Search for the cell housing the specified text and yield its [x, y] center coordinate. 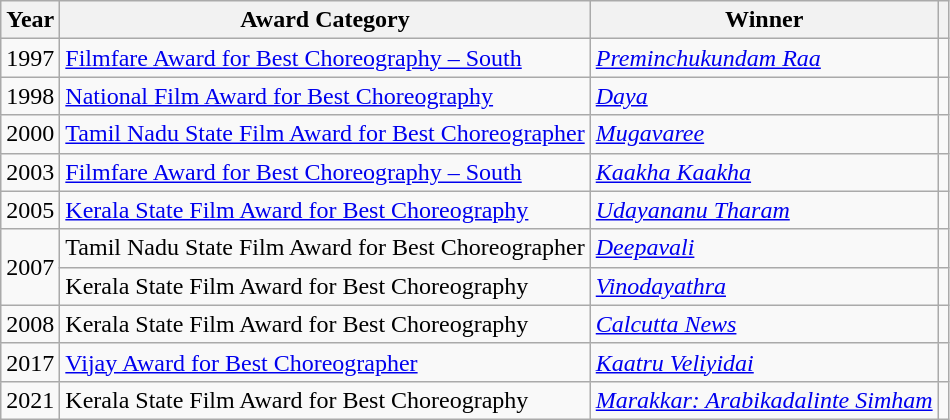
Deepavali [764, 248]
2017 [30, 362]
2008 [30, 324]
Kaatru Veliyidai [764, 362]
National Film Award for Best Choreography [325, 96]
Vijay Award for Best Choreographer [325, 362]
Kaakha Kaakha [764, 172]
Daya [764, 96]
Udayananu Tharam [764, 210]
Mugavaree [764, 134]
Year [30, 20]
2005 [30, 210]
2007 [30, 267]
Vinodayathra [764, 286]
1998 [30, 96]
Preminchukundam Raa [764, 58]
Award Category [325, 20]
Marakkar: Arabikadalinte Simham [764, 400]
2021 [30, 400]
Calcutta News [764, 324]
2000 [30, 134]
1997 [30, 58]
Winner [764, 20]
2003 [30, 172]
